For the text-containing cell, return its midpoint in (X, Y) coordinate format. 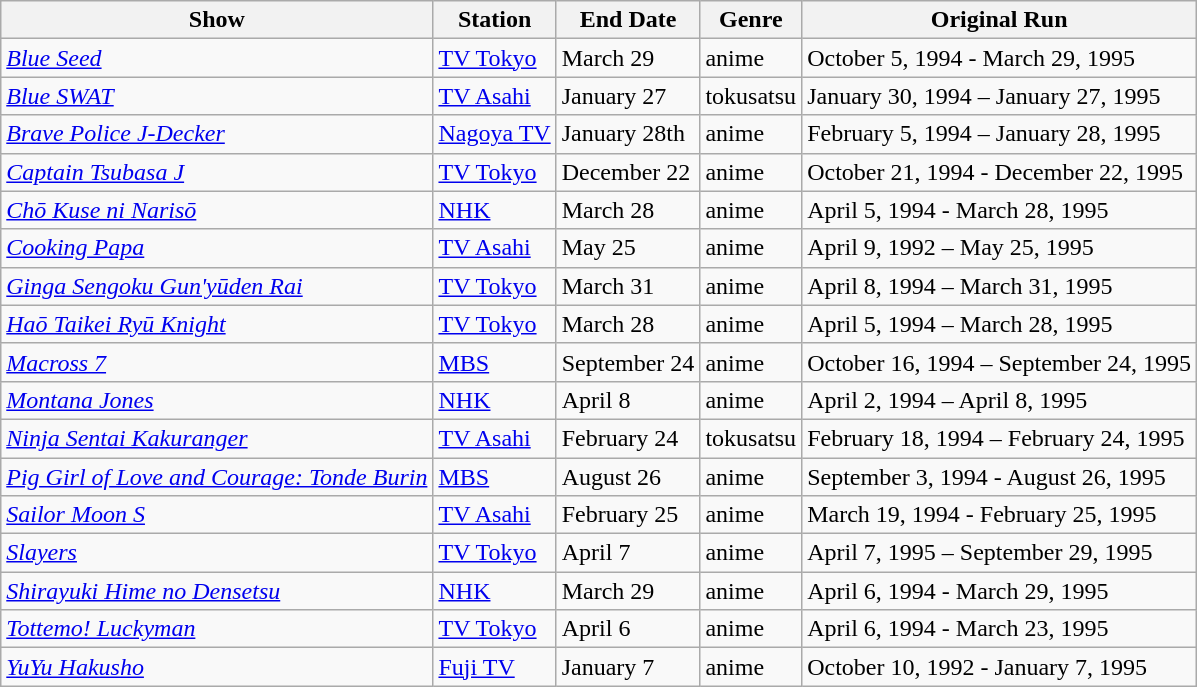
January 30, 1994 – January 27, 1995 (1000, 96)
March 19, 1994 - February 25, 1995 (1000, 515)
December 22 (628, 172)
January 28th (628, 134)
September 3, 1994 - August 26, 1995 (1000, 477)
Nagoya TV (494, 134)
Cooking Papa (217, 248)
Captain Tsubasa J (217, 172)
April 8, 1994 – March 31, 1995 (1000, 286)
April 9, 1992 – May 25, 1995 (1000, 248)
April 2, 1994 – April 8, 1995 (1000, 400)
End Date (628, 20)
Blue Seed (217, 58)
April 5, 1994 – March 28, 1995 (1000, 324)
February 5, 1994 – January 28, 1995 (1000, 134)
Shirayuki Hime no Densetsu (217, 591)
Chō Kuse ni Narisō (217, 210)
Sailor Moon S (217, 515)
April 8 (628, 400)
August 26 (628, 477)
Original Run (1000, 20)
January 27 (628, 96)
February 24 (628, 438)
Pig Girl of Love and Courage: Tonde Burin (217, 477)
April 7, 1995 – September 29, 1995 (1000, 553)
Montana Jones (217, 400)
Macross 7 (217, 362)
January 7 (628, 667)
Haō Taikei Ryū Knight (217, 324)
Slayers (217, 553)
October 10, 1992 - January 7, 1995 (1000, 667)
March 31 (628, 286)
April 5, 1994 - March 28, 1995 (1000, 210)
YuYu Hakusho (217, 667)
April 7 (628, 553)
Ninja Sentai Kakuranger (217, 438)
October 5, 1994 - March 29, 1995 (1000, 58)
Tottemo! Luckyman (217, 629)
October 16, 1994 – September 24, 1995 (1000, 362)
Blue SWAT (217, 96)
April 6, 1994 - March 29, 1995 (1000, 591)
Show (217, 20)
February 18, 1994 – February 24, 1995 (1000, 438)
Genre (751, 20)
Fuji TV (494, 667)
April 6, 1994 - March 23, 1995 (1000, 629)
May 25 (628, 248)
Brave Police J-Decker (217, 134)
April 6 (628, 629)
Station (494, 20)
Ginga Sengoku Gun'yūden Rai (217, 286)
October 21, 1994 - December 22, 1995 (1000, 172)
February 25 (628, 515)
September 24 (628, 362)
